Scan for the cell matching the given text and deliver its (X, Y) coordinate at center. 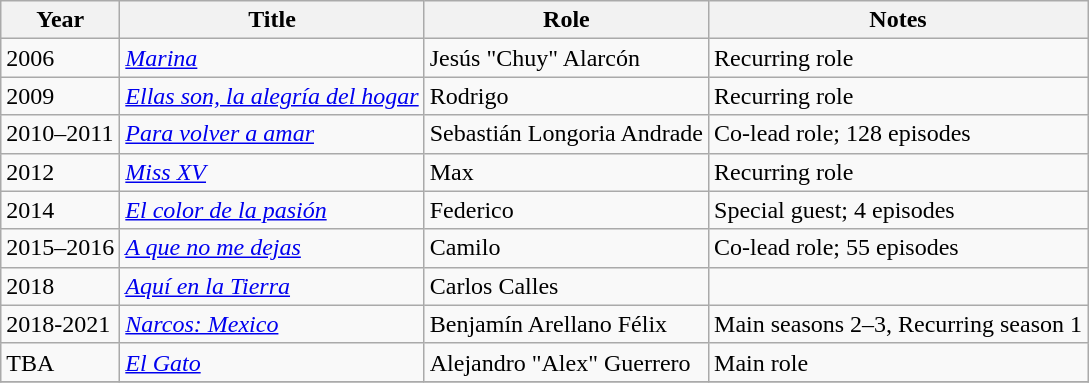
2018 (60, 286)
A que no me dejas (272, 248)
Max (566, 172)
TBA (60, 362)
Para volver a amar (272, 134)
2009 (60, 96)
Federico (566, 210)
Title (272, 20)
Notes (898, 20)
2006 (60, 58)
2015–2016 (60, 248)
2010–2011 (60, 134)
Jesús "Chuy" Alarcón (566, 58)
Co-lead role; 55 episodes (898, 248)
El Gato (272, 362)
Main seasons 2–3, Recurring season 1 (898, 324)
El color de la pasión (272, 210)
Main role (898, 362)
Ellas son, la alegría del hogar (272, 96)
Benjamín Arellano Félix (566, 324)
Special guest; 4 episodes (898, 210)
Year (60, 20)
Aquí en la Tierra (272, 286)
Camilo (566, 248)
Sebastián Longoria Andrade (566, 134)
Carlos Calles (566, 286)
Marina (272, 58)
2014 (60, 210)
Rodrigo (566, 96)
Narcos: Mexico (272, 324)
Co-lead role; 128 episodes (898, 134)
Alejandro "Alex" Guerrero (566, 362)
2018-2021 (60, 324)
Miss XV (272, 172)
Role (566, 20)
2012 (60, 172)
